For the text-containing cell, return its midpoint in [X, Y] coordinate format. 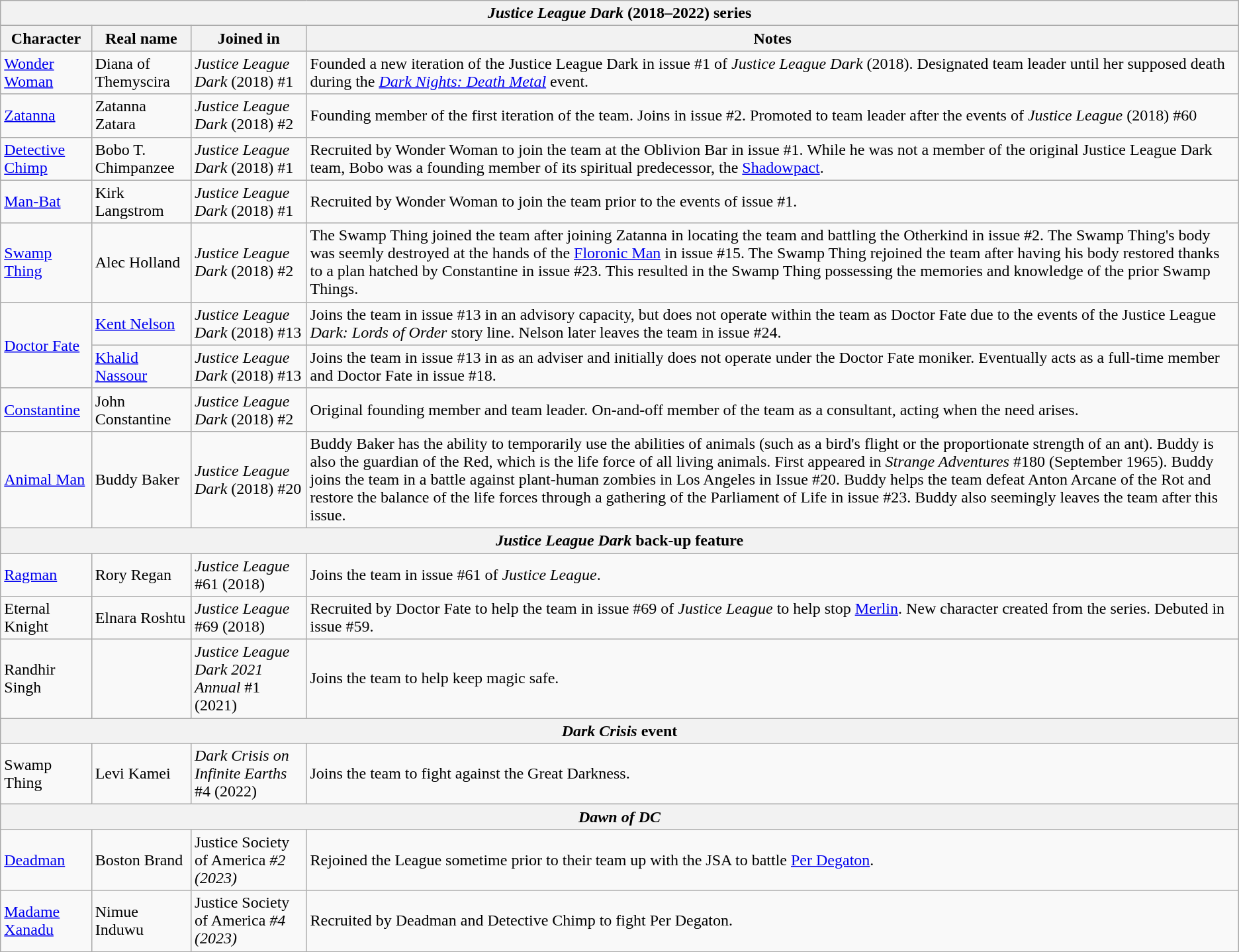
Elnara Roshtu [141, 618]
Wonder Woman [46, 73]
Justice Society of America #2 (2023) [248, 860]
Ragman [46, 575]
Rory Regan [141, 575]
Zatanna [46, 115]
Rejoined the League sometime prior to their team up with the JSA to battle Per Degaton. [772, 860]
Dark Crisis on Infinite Earths #4 (2022) [248, 774]
Notes [772, 38]
Khalid Nassour [141, 367]
Dawn of DC [619, 817]
Bobo T. Chimpanzee [141, 159]
Man-Bat [46, 201]
Buddy Baker [141, 479]
Justice League #61 (2018) [248, 575]
Joins the team in issue #61 of Justice League. [772, 575]
Madame Xanadu [46, 921]
Randhir Singh [46, 679]
Justice Society of America #4 (2023) [248, 921]
Joins the team to fight against the Great Darkness. [772, 774]
Recruited by Deadman and Detective Chimp to fight Per Degaton. [772, 921]
Kent Nelson [141, 323]
Boston Brand [141, 860]
Founding member of the first iteration of the team. Joins in issue #2. Promoted to team leader after the events of Justice League (2018) #60 [772, 115]
Doctor Fate [46, 345]
Justice League Dark 2021 Annual #1 (2021) [248, 679]
Levi Kamei [141, 774]
Diana of Themyscira [141, 73]
Nimue Induwu [141, 921]
Eternal Knight [46, 618]
Alec Holland [141, 262]
Dark Crisis event [619, 731]
Joins the team to help keep magic safe. [772, 679]
Original founding member and team leader. On-and-off member of the team as a consultant, acting when the need arises. [772, 409]
Zatanna Zatara [141, 115]
Justice League Dark back-up feature [619, 540]
Recruited by Wonder Woman to join the team prior to the events of issue #1. [772, 201]
Deadman [46, 860]
Joined in [248, 38]
John Constantine [141, 409]
Detective Chimp [46, 159]
Kirk Langstrom [141, 201]
Character [46, 38]
Animal Man [46, 479]
Justice League Dark (2018–2022) series [619, 13]
Constantine [46, 409]
Justice League Dark (2018) #20 [248, 479]
Justice League #69 (2018) [248, 618]
Real name [141, 38]
